Pinpoint the cell where the given text exists, returning its (x, y) midpoint coordinate. 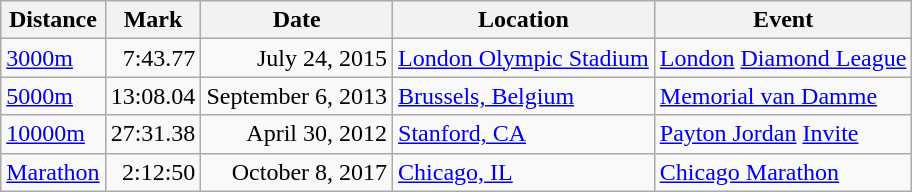
2:12:50 (153, 172)
April 30, 2012 (297, 134)
13:08.04 (153, 96)
Chicago, IL (524, 172)
3000m (53, 58)
October 8, 2017 (297, 172)
Distance (53, 20)
5000m (53, 96)
Location (524, 20)
London Olympic Stadium (524, 58)
Brussels, Belgium (524, 96)
Event (783, 20)
Memorial van Damme (783, 96)
Chicago Marathon (783, 172)
Marathon (53, 172)
Stanford, CA (524, 134)
London Diamond League (783, 58)
Mark (153, 20)
7:43.77 (153, 58)
July 24, 2015 (297, 58)
10000m (53, 134)
Date (297, 20)
Payton Jordan Invite (783, 134)
27:31.38 (153, 134)
September 6, 2013 (297, 96)
